Return the (X, Y) coordinate for the center point of the cell that contains the specified text.  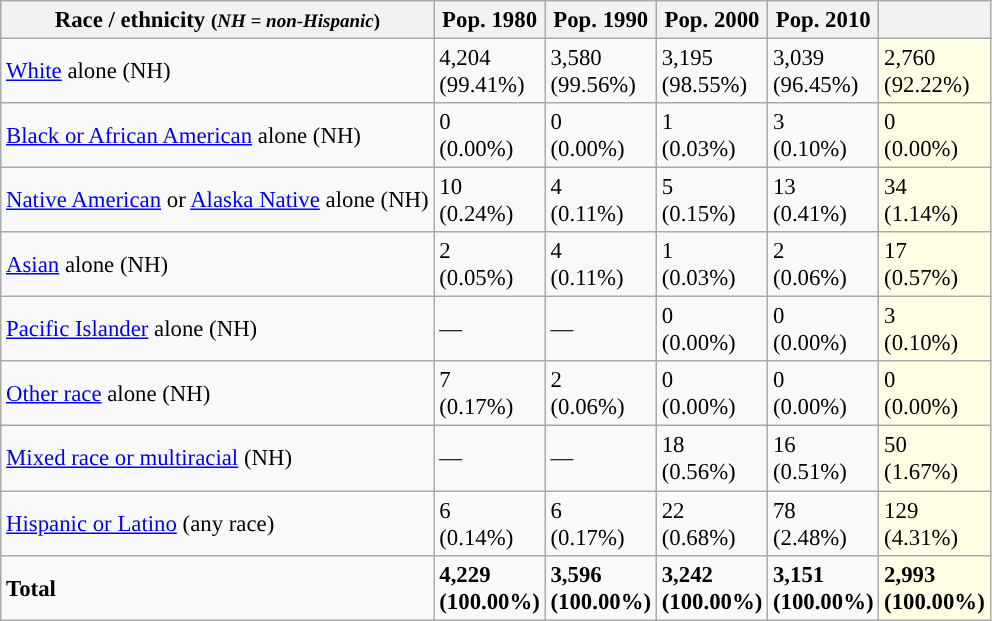
17(0.57%) (934, 264)
3,596(100.00%) (600, 588)
Total (218, 588)
Native American or Alaska Native alone (NH) (218, 200)
Pop. 2010 (824, 20)
5(0.15%) (712, 200)
4,229(100.00%) (490, 588)
3,151(100.00%) (824, 588)
Other race alone (NH) (218, 394)
3,039(96.45%) (824, 72)
2,760(92.22%) (934, 72)
6(0.17%) (600, 524)
3,195(98.55%) (712, 72)
7(0.17%) (490, 394)
50(1.67%) (934, 458)
Pop. 1980 (490, 20)
4,204(99.41%) (490, 72)
Pacific Islander alone (NH) (218, 330)
13(0.41%) (824, 200)
78(2.48%) (824, 524)
129(4.31%) (934, 524)
Pop. 1990 (600, 20)
2(0.05%) (490, 264)
18(0.56%) (712, 458)
3,242(100.00%) (712, 588)
Pop. 2000 (712, 20)
16(0.51%) (824, 458)
34(1.14%) (934, 200)
10(0.24%) (490, 200)
Hispanic or Latino (any race) (218, 524)
3,580(99.56%) (600, 72)
Race / ethnicity (NH = non-Hispanic) (218, 20)
Mixed race or multiracial (NH) (218, 458)
Black or African American alone (NH) (218, 136)
Asian alone (NH) (218, 264)
22(0.68%) (712, 524)
White alone (NH) (218, 72)
2,993(100.00%) (934, 588)
6(0.14%) (490, 524)
